Detect which cell encompasses the target text, then output its (x, y) center coordinate. 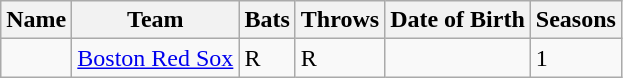
Name (36, 20)
Team (156, 20)
Bats (267, 20)
Date of Birth (458, 20)
Boston Red Sox (156, 58)
Seasons (576, 20)
Throws (340, 20)
1 (576, 58)
